For the text-containing cell, return its midpoint in (X, Y) coordinate format. 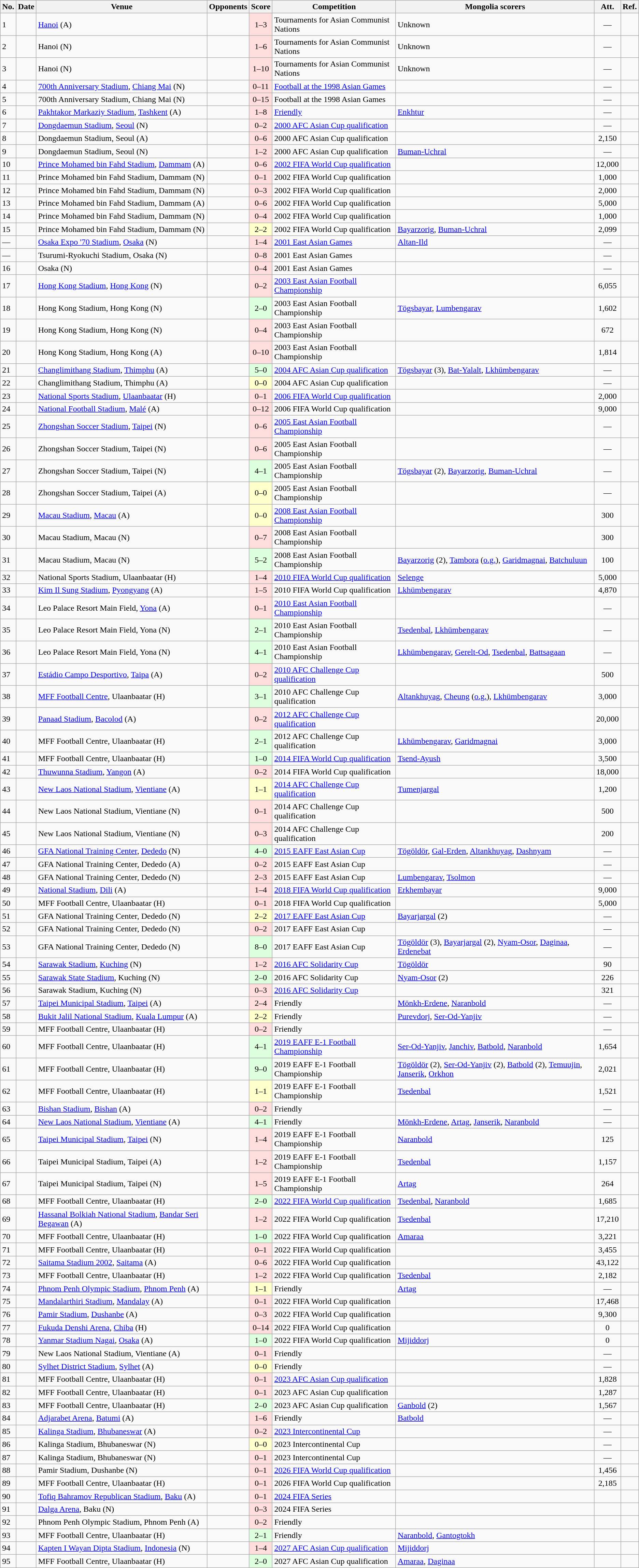
78 (8, 1340)
0–8 (261, 255)
Ganbold (2) (495, 1405)
75 (8, 1302)
72 (8, 1262)
Tsurumi-Ryokuchi Stadium, Osaka (N) (122, 255)
1,602 (608, 308)
36 (8, 652)
61 (8, 1069)
2–4 (261, 1003)
1,521 (608, 1091)
Tsedenbal, Naranbold (495, 1201)
2,021 (608, 1069)
Bayarzorig, Buman-Uchral (495, 229)
11 (8, 177)
0–12 (261, 409)
64 (8, 1122)
Fukuda Denshi Arena, Chiba (H) (122, 1327)
Nyam-Osor (2) (495, 977)
82 (8, 1392)
63 (8, 1109)
Sylhet District Stadium, Sylhet (A) (122, 1366)
34 (8, 608)
16 (8, 268)
31 (8, 560)
22 (8, 383)
10 (8, 164)
1,157 (608, 1161)
37 (8, 674)
49 (8, 890)
Ser-Od-Yanjiv, Janchiv, Batbold, Naranbold (495, 1047)
86 (8, 1444)
321 (608, 990)
Purevdorj, Ser-Od-Yanjiv (495, 1016)
226 (608, 977)
Mönkh-Erdene, Artag, Janserik, Naranbold (495, 1122)
3 (8, 69)
3,221 (608, 1236)
1,814 (608, 352)
Batbold (495, 1418)
33 (8, 590)
52 (8, 929)
1,685 (608, 1201)
Tögöldör (495, 964)
15 (8, 229)
35 (8, 630)
Amaraa, Daginaa (495, 1561)
12,000 (608, 164)
45 (8, 834)
57 (8, 1003)
Tögsbayar, Lumbengarav (495, 308)
20,000 (608, 718)
5–2 (261, 560)
84 (8, 1418)
1 (8, 25)
Tögöldör, Gal-Erden, Altankhuyag, Dashnyam (495, 851)
89 (8, 1483)
Estádio Campo Desportivo, Taipa (A) (122, 674)
Lkhümbengarav (495, 590)
Kalinga Stadium, Bhubaneswar (A) (122, 1431)
Zhongshan Soccer Stadium, Taipei (A) (122, 493)
National Football Stadium, Malé (A) (122, 409)
76 (8, 1315)
Venue (122, 7)
Leo Palace Resort Main Field, Yona (A) (122, 608)
Bayarjargal (2) (495, 916)
77 (8, 1327)
44 (8, 811)
19 (8, 330)
Enkhtur (495, 112)
30 (8, 538)
7 (8, 125)
87 (8, 1457)
4,870 (608, 590)
Date (26, 7)
Lkhümbengarav, Garidmagnai (495, 741)
47 (8, 864)
60 (8, 1047)
No. (8, 7)
Thuwunna Stadium, Yangon (A) (122, 771)
1,456 (608, 1470)
70 (8, 1236)
88 (8, 1470)
67 (8, 1184)
Hong Kong Stadium, Hong Kong (A) (122, 352)
9 (8, 151)
Lumbengarav, Tsolmon (495, 877)
1–3 (261, 25)
1,567 (608, 1405)
Naranbold (495, 1139)
59 (8, 1029)
Score (261, 7)
Pakhtakor Markaziy Stadium, Tashkent (A) (122, 112)
Amaraa (495, 1236)
Att. (608, 7)
Ref. (629, 7)
80 (8, 1366)
40 (8, 741)
5 (8, 99)
3,455 (608, 1249)
0–15 (261, 99)
26 (8, 448)
95 (8, 1561)
Dalga Arena, Baku (N) (122, 1509)
56 (8, 990)
Naranbold, Gantogtokh (495, 1535)
Selenge (495, 577)
6,055 (608, 286)
55 (8, 977)
43 (8, 789)
Altankhuyag, Cheung (o.g.), Lkhümbengarav (495, 697)
Mongolia scorers (495, 7)
54 (8, 964)
Panaad Stadium, Bacolod (A) (122, 718)
2–3 (261, 877)
0–10 (261, 352)
94 (8, 1548)
Competition (334, 7)
Opponents (228, 7)
Pamir Stadium, Dushanbe (A) (122, 1315)
Erkhembayar (495, 890)
74 (8, 1289)
50 (8, 903)
66 (8, 1161)
17,468 (608, 1302)
Kim Il Sung Stadium, Pyongyang (A) (122, 590)
Saitama Stadium 2002, Saitama (A) (122, 1262)
Tsedenbal, Lkhümbengarav (495, 630)
Macau Stadium, Macau (A) (122, 515)
24 (8, 409)
Sarawak State Stadium, Kuching (N) (122, 977)
85 (8, 1431)
Tögsbayar (3), Bat-Yalalt, Lkhümbengarav (495, 370)
23 (8, 396)
65 (8, 1139)
Mönkh-Erdene, Naranbold (495, 1003)
Tögöldör (2), Ser-Od-Yanjiv (2), Batbold (2), Temuujin, Janserik, Orkhon (495, 1069)
58 (8, 1016)
4 (8, 86)
125 (608, 1139)
9,300 (608, 1315)
Tumenjargal (495, 789)
Bukit Jalil National Stadium, Kuala Lumpur (A) (122, 1016)
25 (8, 426)
Tögsbayar (2), Bayarzorig, Buman-Uchral (495, 471)
Bayarzorig (2), Tambora (o.g.), Garidmagnai, Batchuluun (495, 560)
100 (608, 560)
53 (8, 946)
672 (608, 330)
43,122 (608, 1262)
Tofiq Bahramov Republican Stadium, Baku (A) (122, 1496)
Yanmar Stadium Nagai, Osaka (A) (122, 1340)
0–7 (261, 538)
Hanoi (A) (122, 25)
Tögöldör (3), Bayarjargal (2), Nyam-Osor, Daginaa, Erdenebat (495, 946)
Dongdaemun Stadium, Seoul (A) (122, 138)
79 (8, 1353)
13 (8, 203)
14 (8, 216)
3–1 (261, 697)
2,182 (608, 1275)
1,828 (608, 1379)
73 (8, 1275)
62 (8, 1091)
Adjarabet Arena, Batumi (A) (122, 1418)
92 (8, 1522)
2,099 (608, 229)
2,150 (608, 138)
3,500 (608, 758)
83 (8, 1405)
20 (8, 352)
1–10 (261, 69)
2 (8, 46)
48 (8, 877)
8 (8, 138)
32 (8, 577)
46 (8, 851)
93 (8, 1535)
12 (8, 190)
38 (8, 697)
Buman-Uchral (495, 151)
4–0 (261, 851)
264 (608, 1184)
Osaka (N) (122, 268)
Hassanal Bolkiah National Stadium, Bandar Seri Begawan (A) (122, 1219)
21 (8, 370)
39 (8, 718)
71 (8, 1249)
Osaka Expo '70 Stadium, Osaka (N) (122, 242)
69 (8, 1219)
Kapten I Wayan Dipta Stadium, Indonesia (N) (122, 1548)
91 (8, 1509)
17,210 (608, 1219)
Bishan Stadium, Bishan (A) (122, 1109)
18,000 (608, 771)
51 (8, 916)
18 (8, 308)
Tsend-Ayush (495, 758)
68 (8, 1201)
9–0 (261, 1069)
5–0 (261, 370)
1,654 (608, 1047)
17 (8, 286)
29 (8, 515)
Altan-Ild (495, 242)
Lkhümbengarav, Gerelt-Od, Tsedenbal, Battsagaan (495, 652)
42 (8, 771)
0–14 (261, 1327)
8–0 (261, 946)
National Stadium, Dili (A) (122, 890)
2,185 (608, 1483)
6 (8, 112)
1,287 (608, 1392)
81 (8, 1379)
41 (8, 758)
28 (8, 493)
200 (608, 834)
0–11 (261, 86)
GFA National Training Center, Dededo (A) (122, 864)
Mandalarthiri Stadium, Mandalay (A) (122, 1302)
27 (8, 471)
1–8 (261, 112)
1,200 (608, 789)
Pamir Stadium, Dushanbe (N) (122, 1470)
